Scan for the cell matching the given text and deliver its (X, Y) coordinate at center. 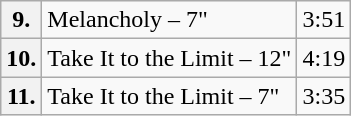
Melancholy – 7" (170, 20)
11. (22, 96)
3:35 (324, 96)
4:19 (324, 58)
10. (22, 58)
3:51 (324, 20)
Take It to the Limit – 7" (170, 96)
Take It to the Limit – 12" (170, 58)
9. (22, 20)
